Find where the given text appears and provide that cell's center as [x, y] coordinate. 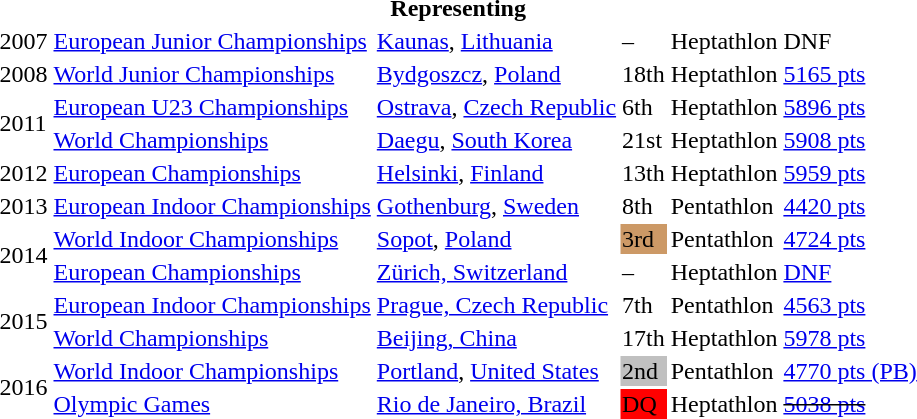
Olympic Games [212, 404]
Kaunas, Lithuania [496, 41]
World Junior Championships [212, 74]
Daegu, South Korea [496, 140]
Sopot, Poland [496, 239]
3rd [644, 239]
6th [644, 107]
Beijing, China [496, 338]
21st [644, 140]
7th [644, 305]
Zürich, Switzerland [496, 272]
European U23 Championships [212, 107]
Bydgoszcz, Poland [496, 74]
European Junior Championships [212, 41]
18th [644, 74]
Rio de Janeiro, Brazil [496, 404]
17th [644, 338]
Ostrava, Czech Republic [496, 107]
Portland, United States [496, 371]
Helsinki, Finland [496, 173]
Gothenburg, Sweden [496, 206]
DQ [644, 404]
8th [644, 206]
13th [644, 173]
Prague, Czech Republic [496, 305]
2nd [644, 371]
